Return the [X, Y] coordinate for the center point of the cell that contains the specified text.  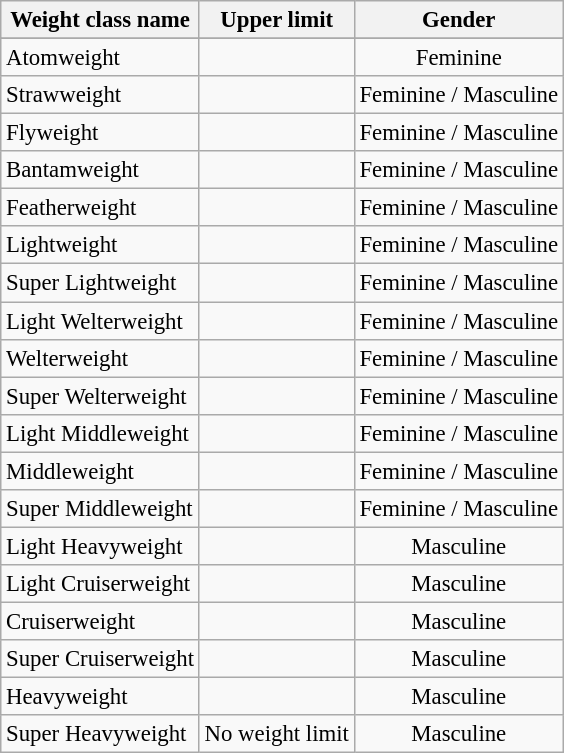
Weight class name [100, 20]
Atomweight [100, 58]
Super Lightweight [100, 283]
Light Heavyweight [100, 546]
Super Cruiserweight [100, 659]
Featherweight [100, 208]
Super Middleweight [100, 509]
No weight limit [276, 734]
Gender [458, 20]
Welterweight [100, 358]
Super Heavyweight [100, 734]
Light Middleweight [100, 433]
Cruiserweight [100, 621]
Super Welterweight [100, 396]
Bantamweight [100, 170]
Lightweight [100, 245]
Light Welterweight [100, 321]
Flyweight [100, 133]
Strawweight [100, 95]
Middleweight [100, 471]
Upper limit [276, 20]
Light Cruiserweight [100, 584]
Feminine [458, 58]
Heavyweight [100, 697]
